Extract the (x, y) coordinate from the center of the cell holding the provided text.  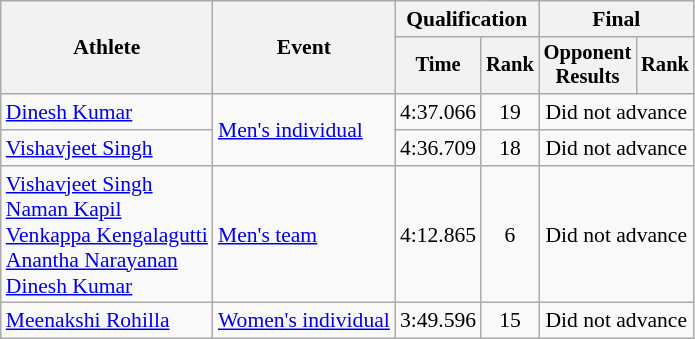
3:49.596 (438, 321)
Women's individual (304, 321)
15 (510, 321)
Qualification (467, 19)
Meenakshi Rohilla (107, 321)
Event (304, 48)
4:12.865 (438, 235)
Vishavjeet SinghNaman KapilVenkappa KengalaguttiAnantha NarayananDinesh Kumar (107, 235)
Men's individual (304, 130)
Dinesh Kumar (107, 112)
6 (510, 235)
18 (510, 148)
4:36.709 (438, 148)
19 (510, 112)
OpponentResults (588, 66)
Time (438, 66)
4:37.066 (438, 112)
Men's team (304, 235)
Final (616, 19)
Vishavjeet Singh (107, 148)
Athlete (107, 48)
